Determine the (X, Y) coordinate at the center of the cell enclosing the given text.  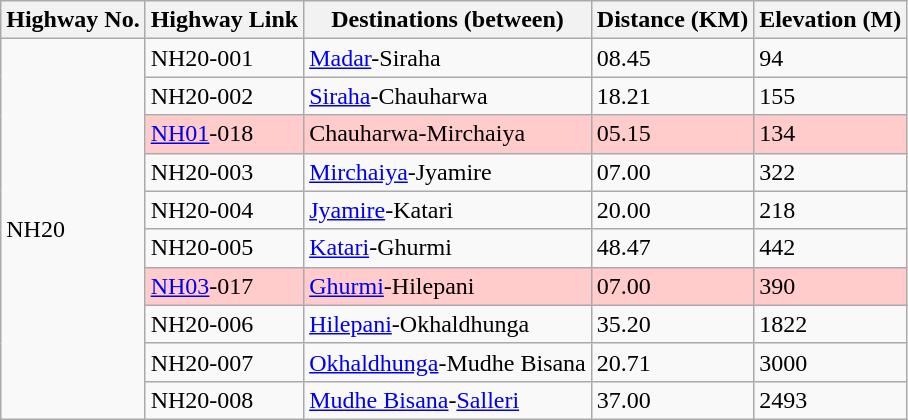
Highway No. (73, 20)
NH20-003 (224, 172)
35.20 (672, 324)
Hilepani-Okhaldhunga (448, 324)
Siraha-Chauharwa (448, 96)
Distance (KM) (672, 20)
08.45 (672, 58)
NH20-006 (224, 324)
Madar-Siraha (448, 58)
48.47 (672, 248)
20.00 (672, 210)
134 (830, 134)
94 (830, 58)
390 (830, 286)
322 (830, 172)
NH20-005 (224, 248)
NH03-017 (224, 286)
NH01-018 (224, 134)
3000 (830, 362)
05.15 (672, 134)
Mudhe Bisana-Salleri (448, 400)
NH20-001 (224, 58)
2493 (830, 400)
18.21 (672, 96)
Katari-Ghurmi (448, 248)
442 (830, 248)
Okhaldhunga-Mudhe Bisana (448, 362)
Chauharwa-Mirchaiya (448, 134)
155 (830, 96)
Ghurmi-Hilepani (448, 286)
NH20-008 (224, 400)
218 (830, 210)
1822 (830, 324)
Highway Link (224, 20)
37.00 (672, 400)
Mirchaiya-Jyamire (448, 172)
NH20-007 (224, 362)
Elevation (M) (830, 20)
NH20-002 (224, 96)
Destinations (between) (448, 20)
NH20-004 (224, 210)
Jyamire-Katari (448, 210)
NH20 (73, 230)
20.71 (672, 362)
